From the cell containing the given text, extract its center point as [x, y] coordinate. 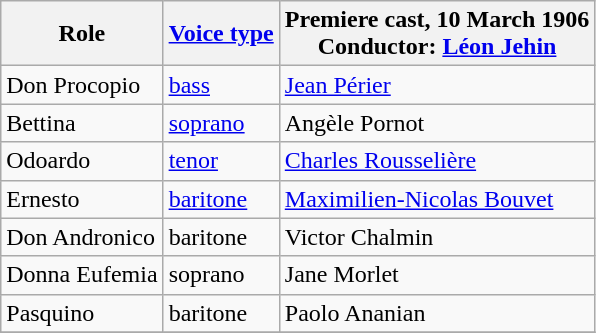
Premiere cast, 10 March 1906Conductor: Léon Jehin [437, 34]
Maximilien-Nicolas Bouvet [437, 199]
Don Procopio [82, 85]
Paolo Ananian [437, 313]
Charles Rousselière [437, 161]
Don Andronico [82, 237]
Donna Eufemia [82, 275]
Ernesto [82, 199]
Role [82, 34]
bass [221, 85]
Voice type [221, 34]
Jean Périer [437, 85]
Victor Chalmin [437, 237]
Bettina [82, 123]
Jane Morlet [437, 275]
Angèle Pornot [437, 123]
tenor [221, 161]
Odoardo [82, 161]
Pasquino [82, 313]
